Pinpoint the cell where the given text exists, returning its [x, y] midpoint coordinate. 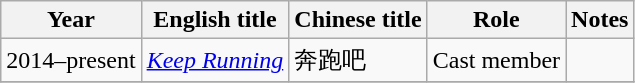
Role [496, 20]
Keep Running [215, 60]
奔跑吧 [358, 60]
Cast member [496, 60]
Chinese title [358, 20]
English title [215, 20]
Year [71, 20]
2014–present [71, 60]
Notes [600, 20]
